Output the [x, y] coordinate of the center of the cell containing the given text.  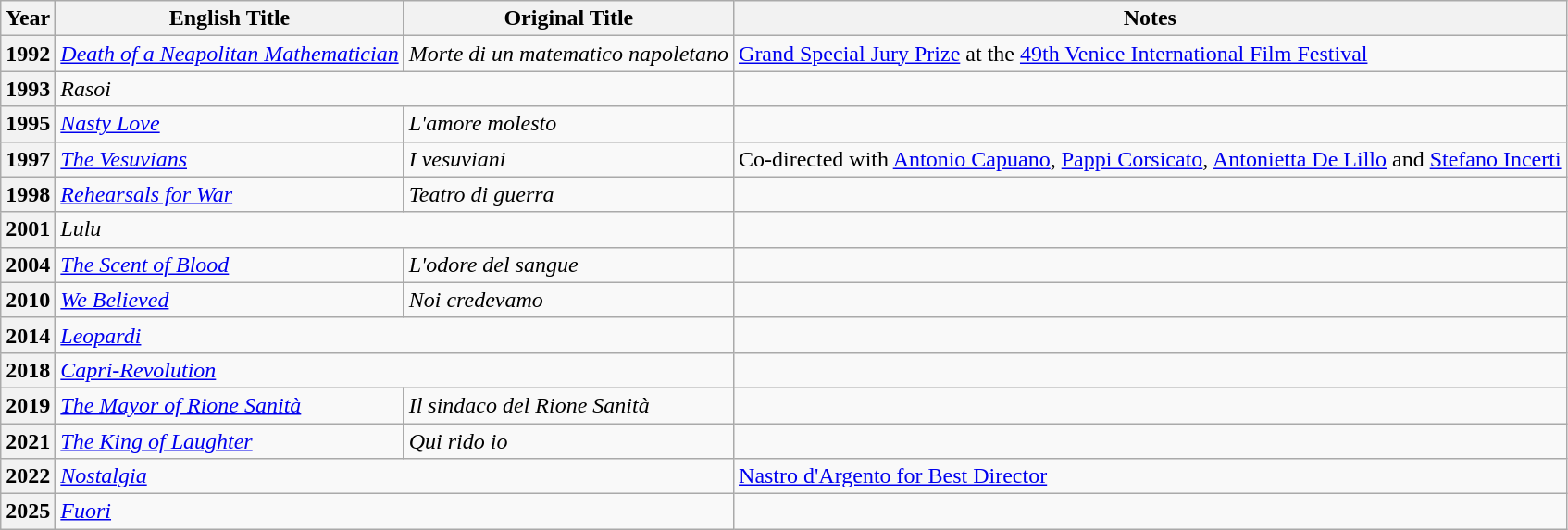
2010 [28, 300]
Co-directed with Antonio Capuano, Pappi Corsicato, Antonietta De Lillo and Stefano Incerti [1151, 159]
English Title [230, 18]
2022 [28, 476]
1998 [28, 194]
The Mayor of Rione Sanità [230, 405]
2021 [28, 441]
Notes [1151, 18]
Teatro di guerra [568, 194]
Death of a Neapolitan Mathematician [230, 54]
Morte di un matematico napoletano [568, 54]
Rehearsals for War [230, 194]
2014 [28, 335]
Leopardi [394, 335]
Grand Special Jury Prize at the 49th Venice International Film Festival [1151, 54]
1997 [28, 159]
L'odore del sangue [568, 265]
The Scent of Blood [230, 265]
1995 [28, 124]
Nostalgia [394, 476]
Noi credevamo [568, 300]
We Believed [230, 300]
The Vesuvians [230, 159]
Rasoi [394, 89]
2018 [28, 370]
1993 [28, 89]
1992 [28, 54]
Nasty Love [230, 124]
2025 [28, 512]
I vesuviani [568, 159]
Capri-Revolution [394, 370]
L'amore molesto [568, 124]
2001 [28, 229]
Nastro d'Argento for Best Director [1151, 476]
2004 [28, 265]
Original Title [568, 18]
Lulu [394, 229]
The King of Laughter [230, 441]
Qui rido io [568, 441]
Il sindaco del Rione Sanità [568, 405]
2019 [28, 405]
Fuori [394, 512]
Year [28, 18]
